Provide the [x, y] coordinate of the cell's center where the given text is located.  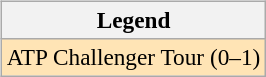
Legend [133, 20]
ATP Challenger Tour (0–1) [133, 57]
